Return [x, y] of the center of cell containing provided text 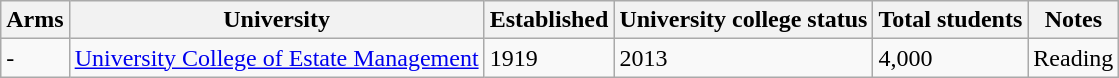
Reading [1074, 58]
Total students [950, 20]
Notes [1074, 20]
Arms [35, 20]
- [35, 58]
University College of Estate Management [276, 58]
University [276, 20]
4,000 [950, 58]
Established [549, 20]
2013 [744, 58]
University college status [744, 20]
1919 [549, 58]
